Find where the given text appears and provide that cell's center as (x, y) coordinate. 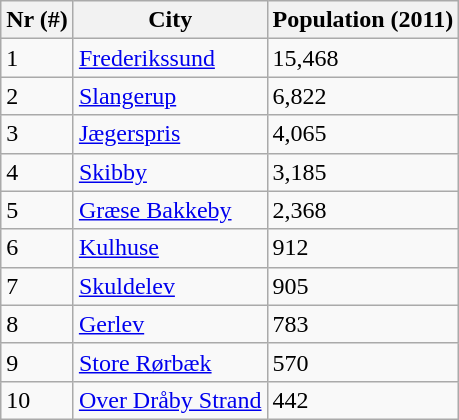
4,065 (363, 134)
2,368 (363, 210)
8 (38, 324)
6 (38, 248)
Over Dråby Strand (170, 400)
3 (38, 134)
Population (2011) (363, 20)
Store Rørbæk (170, 362)
6,822 (363, 96)
570 (363, 362)
Nr (#) (38, 20)
2 (38, 96)
5 (38, 210)
Skuldelev (170, 286)
Kulhuse (170, 248)
Jægerspris (170, 134)
1 (38, 58)
9 (38, 362)
15,468 (363, 58)
Slangerup (170, 96)
10 (38, 400)
City (170, 20)
Frederikssund (170, 58)
912 (363, 248)
Skibby (170, 172)
442 (363, 400)
7 (38, 286)
Gerlev (170, 324)
4 (38, 172)
905 (363, 286)
3,185 (363, 172)
783 (363, 324)
Græse Bakkeby (170, 210)
